Capture the cell that displays the provided text and extract its (x, y) central coordinate. 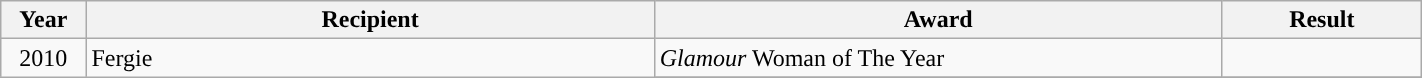
Result (1322, 20)
2010 (44, 58)
Recipient (370, 20)
Award (938, 20)
Glamour Woman of The Year (938, 58)
Fergie (370, 58)
Year (44, 20)
